Capture the cell that displays the provided text and extract its (X, Y) central coordinate. 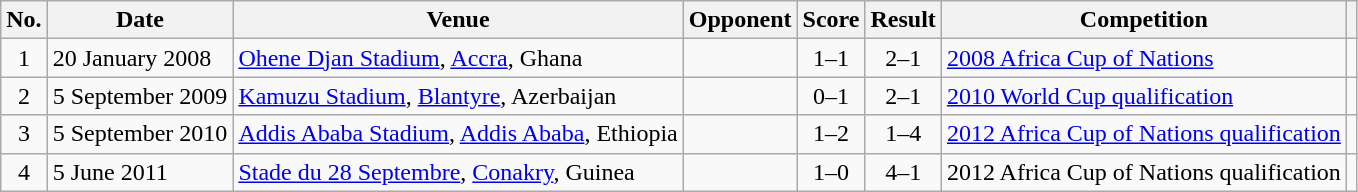
5 September 2009 (140, 96)
4–1 (903, 172)
5 September 2010 (140, 134)
2010 World Cup qualification (1144, 96)
2 (24, 96)
Result (903, 20)
1 (24, 58)
Ohene Djan Stadium, Accra, Ghana (458, 58)
Kamuzu Stadium, Blantyre, Azerbaijan (458, 96)
Addis Ababa Stadium, Addis Ababa, Ethiopia (458, 134)
20 January 2008 (140, 58)
Competition (1144, 20)
1–0 (831, 172)
3 (24, 134)
Venue (458, 20)
Score (831, 20)
Date (140, 20)
4 (24, 172)
1–1 (831, 58)
No. (24, 20)
1–4 (903, 134)
Stade du 28 Septembre, Conakry, Guinea (458, 172)
0–1 (831, 96)
Opponent (740, 20)
5 June 2011 (140, 172)
2008 Africa Cup of Nations (1144, 58)
1–2 (831, 134)
